From the cell containing the given text, extract its center point as [x, y] coordinate. 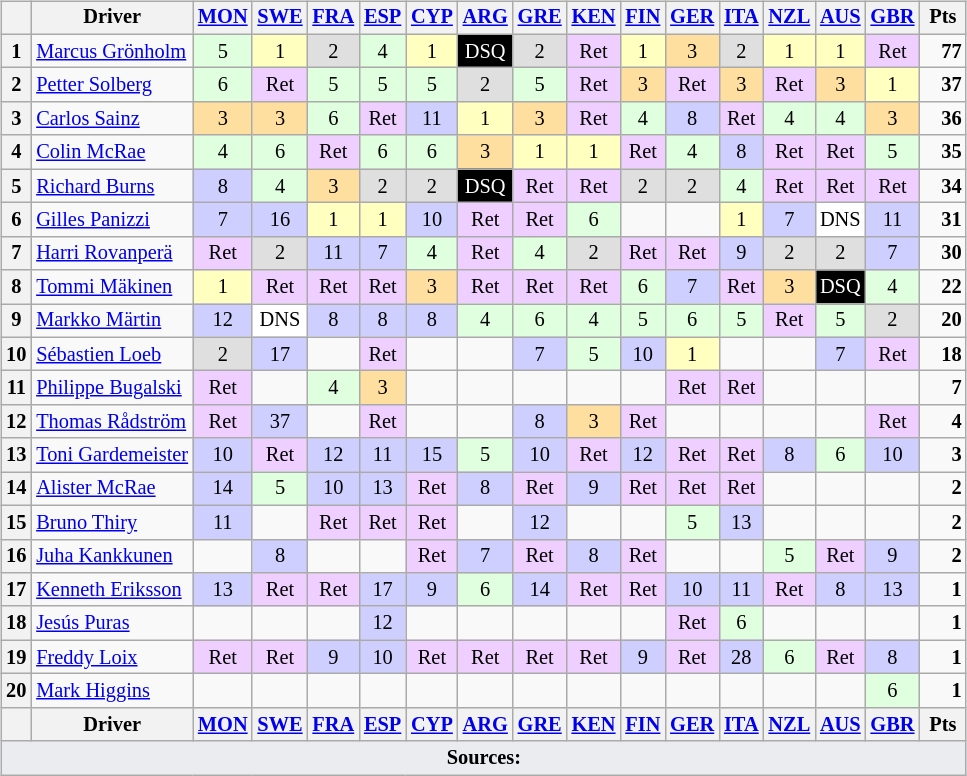
Richard Burns [112, 186]
Carlos Sainz [112, 119]
Mark Higgins [112, 691]
36 [942, 119]
Tommi Mäkinen [112, 287]
Juha Kankkunen [112, 556]
Sources: [484, 758]
Markko Märtin [112, 321]
Sébastien Loeb [112, 354]
Harri Rovanperä [112, 253]
Freddy Loix [112, 657]
Philippe Bugalski [112, 388]
28 [741, 657]
Bruno Thiry [112, 522]
35 [942, 152]
Kenneth Eriksson [112, 590]
Thomas Rådström [112, 422]
Colin McRae [112, 152]
22 [942, 287]
Marcus Grönholm [112, 51]
77 [942, 51]
Jesús Puras [112, 623]
Alister McRae [112, 489]
19 [16, 657]
Toni Gardemeister [112, 455]
Gilles Panizzi [112, 220]
34 [942, 186]
Petter Solberg [112, 85]
31 [942, 220]
30 [942, 253]
